Search for the cell housing the specified text and yield its (X, Y) center coordinate. 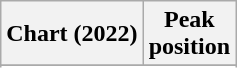
Chart (2022) (72, 34)
Peakposition (189, 34)
